Provide the [X, Y] coordinate of the cell's center where the given text is located.  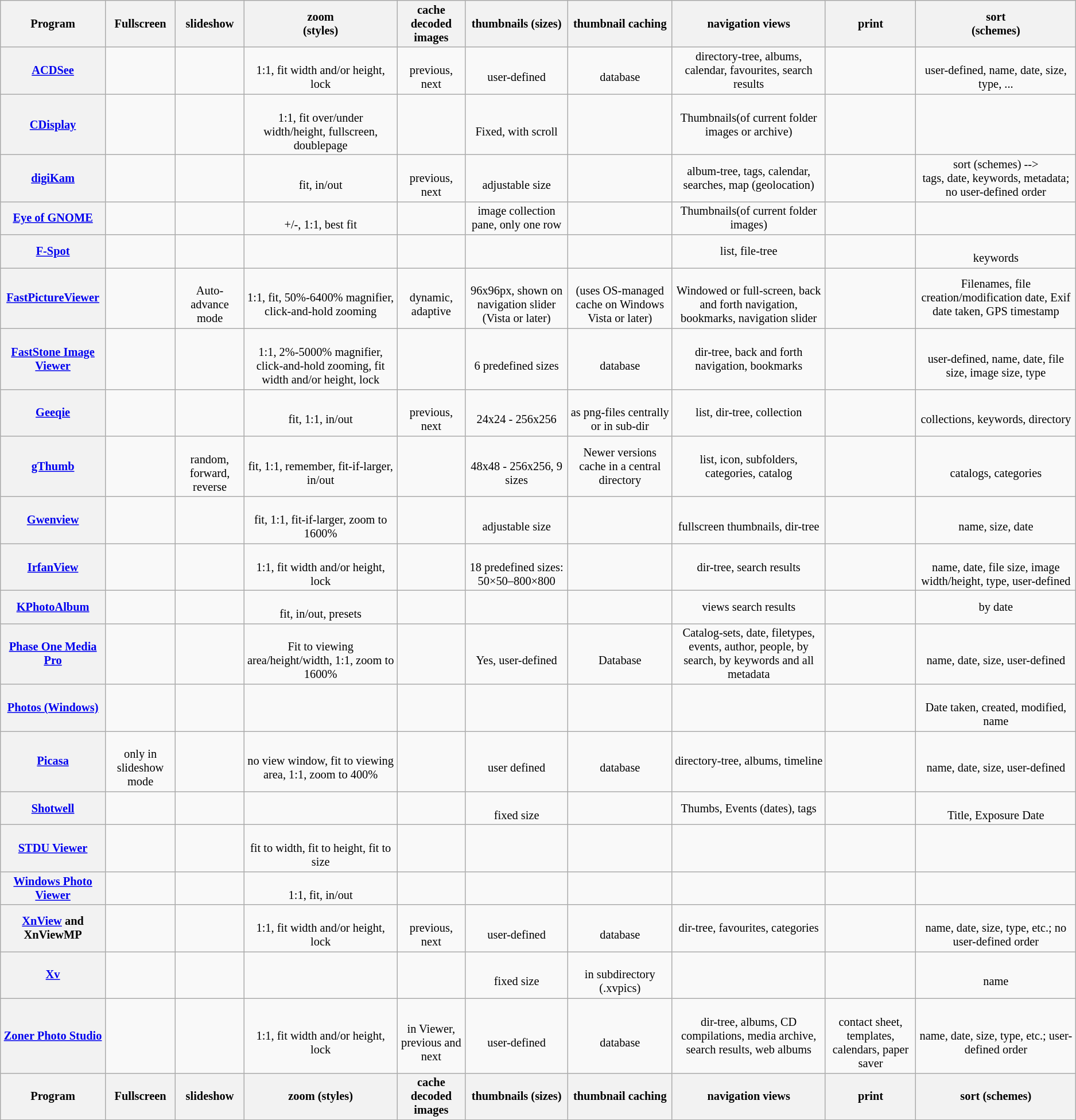
Newer versions cache in a central directory [620, 466]
Phase One Media Pro [53, 654]
sort (schemes) --> tags, date, keywords, metadata; no user-defined order [996, 178]
1:1, fit, in/out [320, 888]
Database [620, 654]
dir-tree, albums, CD compilations, media archive, search results, web albums [748, 1036]
Gwenview [53, 520]
fit to width, fit to height, fit to size [320, 848]
list, file-tree [748, 251]
(uses OS-managed cache on Windows Vista or later) [620, 298]
FastPictureViewer [53, 298]
Filenames, file creation/modification date, Exif date taken, GPS timestamp [996, 298]
by date [996, 607]
96x96px, shown on navigation slider (Vista or later) [516, 298]
user-defined, name, date, file size, image size, type [996, 359]
sort (schemes) [996, 1096]
Yes, user-defined [516, 654]
Picasa [53, 761]
Zoner Photo Studio [53, 1036]
name, size, date [996, 520]
collections, keywords, directory [996, 413]
CDisplay [53, 125]
Eye of GNOME [53, 218]
gThumb [53, 466]
name, date, size, type, etc.; no user-defined order [996, 928]
Date taken, created, modified, name [996, 708]
user-defined, name, date, size, type, ... [996, 71]
contact sheet, templates, calendars, paper saver [871, 1036]
zoom(styles) [320, 24]
Fixed, with scroll [516, 125]
dir-tree, back and forth navigation, bookmarks [748, 359]
Auto-advance mode [210, 298]
24x24 - 256x256 [516, 413]
Title, Exposure Date [996, 808]
name [996, 975]
in Viewer, previous and next [432, 1036]
digiKam [53, 178]
catalogs, categories [996, 466]
fit, in/out, presets [320, 607]
Xv [53, 975]
user defined [516, 761]
XnView and XnViewMP [53, 928]
zoom (styles) [320, 1096]
dir-tree, favourites, categories [748, 928]
as png-files centrally or in sub-dir [620, 413]
48x48 - 256x256, 9 sizes [516, 466]
Windows Photo Viewer [53, 888]
fit, 1:1, remember, fit-if-larger, in/out [320, 466]
Photos (Windows) [53, 708]
IrfanView [53, 567]
1:1, fit over/under width/height, fullscreen, doublepage [320, 125]
dynamic, adaptive [432, 298]
Fit to viewing area/height/width, 1:1, zoom to 1600% [320, 654]
fit, 1:1, in/out [320, 413]
name, date, file size, image width/height, type, user-defined [996, 567]
views search results [748, 607]
list, icon, subfolders, categories, catalog [748, 466]
F-Spot [53, 251]
image collection pane, only one row [516, 218]
STDU Viewer [53, 848]
keywords [996, 251]
directory-tree, albums, timeline [748, 761]
18 predefined sizes: 50×50–800×800 [516, 567]
+/-, 1:1, best fit [320, 218]
Geeqie [53, 413]
Thumbs, Events (dates), tags [748, 808]
in subdirectory (.xvpics) [620, 975]
Catalog-sets, date, filetypes, events, author, people, by search, by keywords and all metadata [748, 654]
fullscreen thumbnails, dir-tree [748, 520]
Thumbnails(of current folder images) [748, 218]
1:1, fit, 50%-6400% magnifier, click-and-hold zooming [320, 298]
fit, in/out [320, 178]
no view window, fit to viewing area, 1:1, zoom to 400% [320, 761]
sort(schemes) [996, 24]
directory-tree, albums, calendar, favourites, search results [748, 71]
1:1, 2%-5000% magnifier, click-and-hold zooming, fit width and/or height, lock [320, 359]
Thumbnails(of current folder images or archive) [748, 125]
random, forward, reverse [210, 466]
6 predefined sizes [516, 359]
name, date, size, type, etc.; user-defined order [996, 1036]
KPhotoAlbum [53, 607]
dir-tree, search results [748, 567]
Shotwell [53, 808]
fit, 1:1, fit-if-larger, zoom to 1600% [320, 520]
FastStone Image Viewer [53, 359]
ACDSee [53, 71]
only in slideshow mode [140, 761]
Windowed or full-screen, back and forth navigation, bookmarks, navigation slider [748, 298]
list, dir-tree, collection [748, 413]
album-tree, tags, calendar, searches, map (geolocation) [748, 178]
